Scan for the cell matching the given text and deliver its [x, y] coordinate at center. 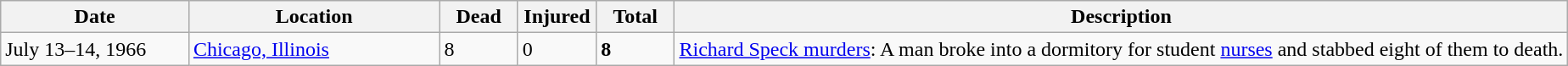
0 [557, 49]
Injured [557, 17]
Dead [479, 17]
July 13–14, 1966 [95, 49]
Total [636, 17]
Location [314, 17]
Chicago, Illinois [314, 49]
Description [1122, 17]
Richard Speck murders: A man broke into a dormitory for student nurses and stabbed eight of them to death. [1122, 49]
Date [95, 17]
